Identify which cell holds the provided text, then report its (X, Y) central coordinate. 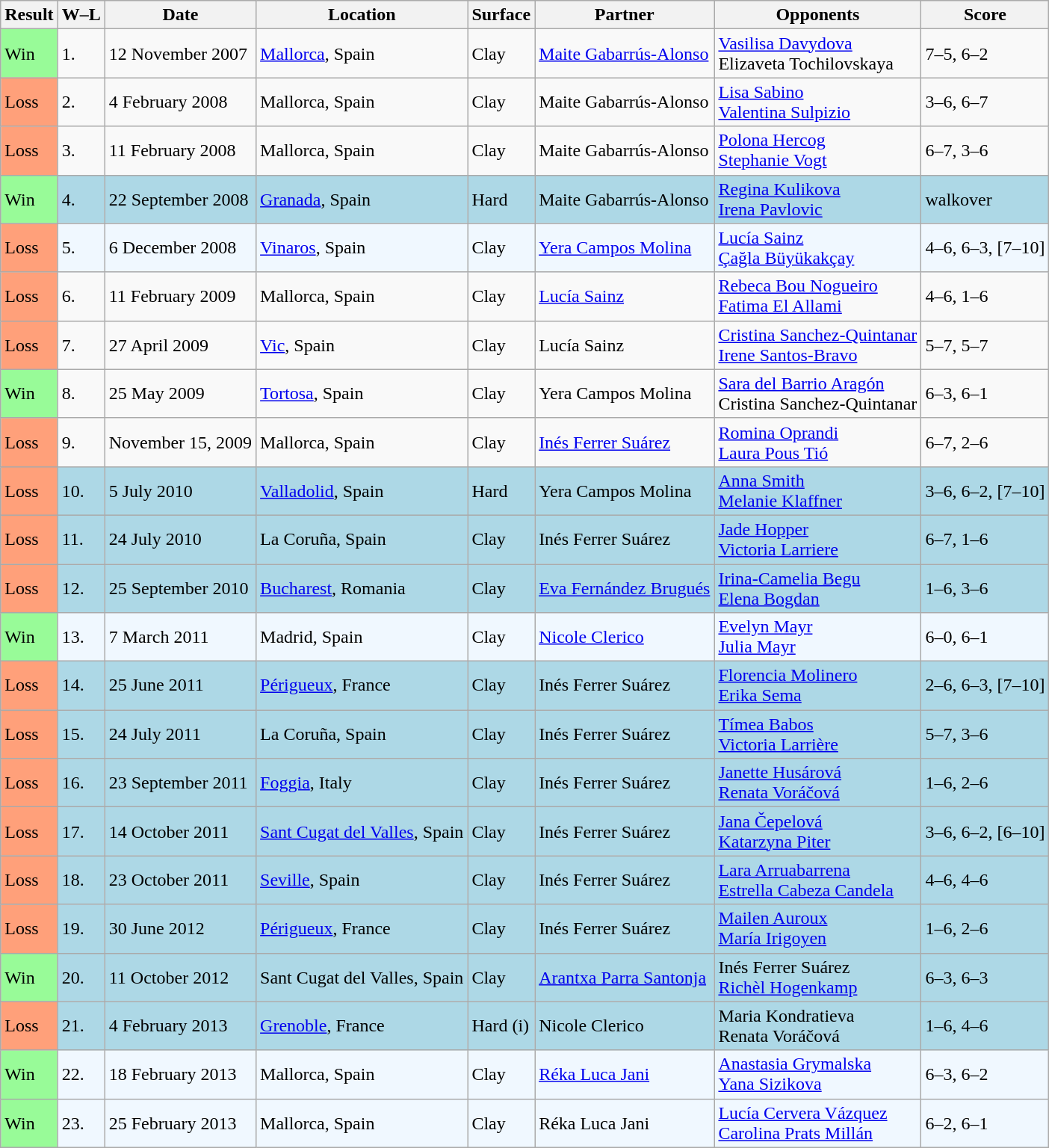
Lara Arruabarrena Estrella Cabeza Candela (817, 880)
Bucharest, Romania (362, 587)
November 15, 2009 (180, 442)
Florencia Molinero Erika Sema (817, 686)
6–3, 6–2 (985, 1075)
5–7, 3–6 (985, 734)
Anastasia Grymalska Yana Sizikova (817, 1075)
14 October 2011 (180, 831)
11 February 2008 (180, 151)
Madrid, Spain (362, 637)
Cristina Sanchez-Quintanar Irene Santos-Bravo (817, 345)
30 June 2012 (180, 928)
24 July 2010 (180, 540)
Lucía Cervera Vázquez Carolina Prats Millán (817, 1123)
Irina-Camelia Begu Elena Bogdan (817, 587)
Vasilisa Davydova Elizaveta Tochilovskaya (817, 54)
2. (81, 102)
Result (29, 15)
Romina Oprandi Laura Pous Tió (817, 442)
10. (81, 490)
Opponents (817, 15)
Evelyn Mayr Julia Mayr (817, 637)
11. (81, 540)
6–7, 2–6 (985, 442)
walkover (985, 199)
Mailen Auroux María Irigoyen (817, 928)
Eva Fernández Brugués (625, 587)
25 February 2013 (180, 1123)
2–6, 6–3, [7–10] (985, 686)
12 November 2007 (180, 54)
Partner (625, 15)
15. (81, 734)
Polona Hercog Stephanie Vogt (817, 151)
Date (180, 15)
9. (81, 442)
5 July 2010 (180, 490)
25 June 2011 (180, 686)
12. (81, 587)
Jana Čepelová Katarzyna Piter (817, 831)
8. (81, 393)
18 February 2013 (180, 1075)
Anna Smith Melanie Klaffner (817, 490)
7 March 2011 (180, 637)
7–5, 6–2 (985, 54)
3–6, 6–7 (985, 102)
Sara del Barrio Aragón Cristina Sanchez-Quintanar (817, 393)
Foggia, Italy (362, 783)
21. (81, 1025)
Jade Hopper Victoria Larriere (817, 540)
3–6, 6–2, [6–10] (985, 831)
6–0, 6–1 (985, 637)
1–6, 3–6 (985, 587)
6–7, 3–6 (985, 151)
4–6, 1–6 (985, 296)
Surface (501, 15)
1–6, 4–6 (985, 1025)
Vinaros, Spain (362, 248)
25 May 2009 (180, 393)
23. (81, 1123)
Granada, Spain (362, 199)
11 February 2009 (180, 296)
Score (985, 15)
Maria Kondratieva Renata Voráčová (817, 1025)
Grenoble, France (362, 1025)
Lucía Sainz Çağla Büyükakçay (817, 248)
14. (81, 686)
5–7, 5–7 (985, 345)
Lisa Sabino Valentina Sulpizio (817, 102)
20. (81, 978)
6–2, 6–1 (985, 1123)
Seville, Spain (362, 880)
Inés Ferrer Suárez Richèl Hogenkamp (817, 978)
4–6, 6–3, [7–10] (985, 248)
1. (81, 54)
6. (81, 296)
6–3, 6–1 (985, 393)
4. (81, 199)
Valladolid, Spain (362, 490)
Arantxa Parra Santonja (625, 978)
W–L (81, 15)
6 December 2008 (180, 248)
19. (81, 928)
Tortosa, Spain (362, 393)
22. (81, 1075)
18. (81, 880)
5. (81, 248)
3–6, 6–2, [7–10] (985, 490)
27 April 2009 (180, 345)
4 February 2008 (180, 102)
6–3, 6–3 (985, 978)
24 July 2011 (180, 734)
25 September 2010 (180, 587)
23 September 2011 (180, 783)
17. (81, 831)
16. (81, 783)
23 October 2011 (180, 880)
3. (81, 151)
Tímea Babos Victoria Larrière (817, 734)
6–7, 1–6 (985, 540)
Regina Kulikova Irena Pavlovic (817, 199)
Janette Husárová Renata Voráčová (817, 783)
4–6, 4–6 (985, 880)
Hard (i) (501, 1025)
7. (81, 345)
4 February 2013 (180, 1025)
22 September 2008 (180, 199)
11 October 2012 (180, 978)
13. (81, 637)
Rebeca Bou Nogueiro Fatima El Allami (817, 296)
Vic, Spain (362, 345)
Location (362, 15)
